Provide the [X, Y] coordinate of the cell's center where the given text is located.  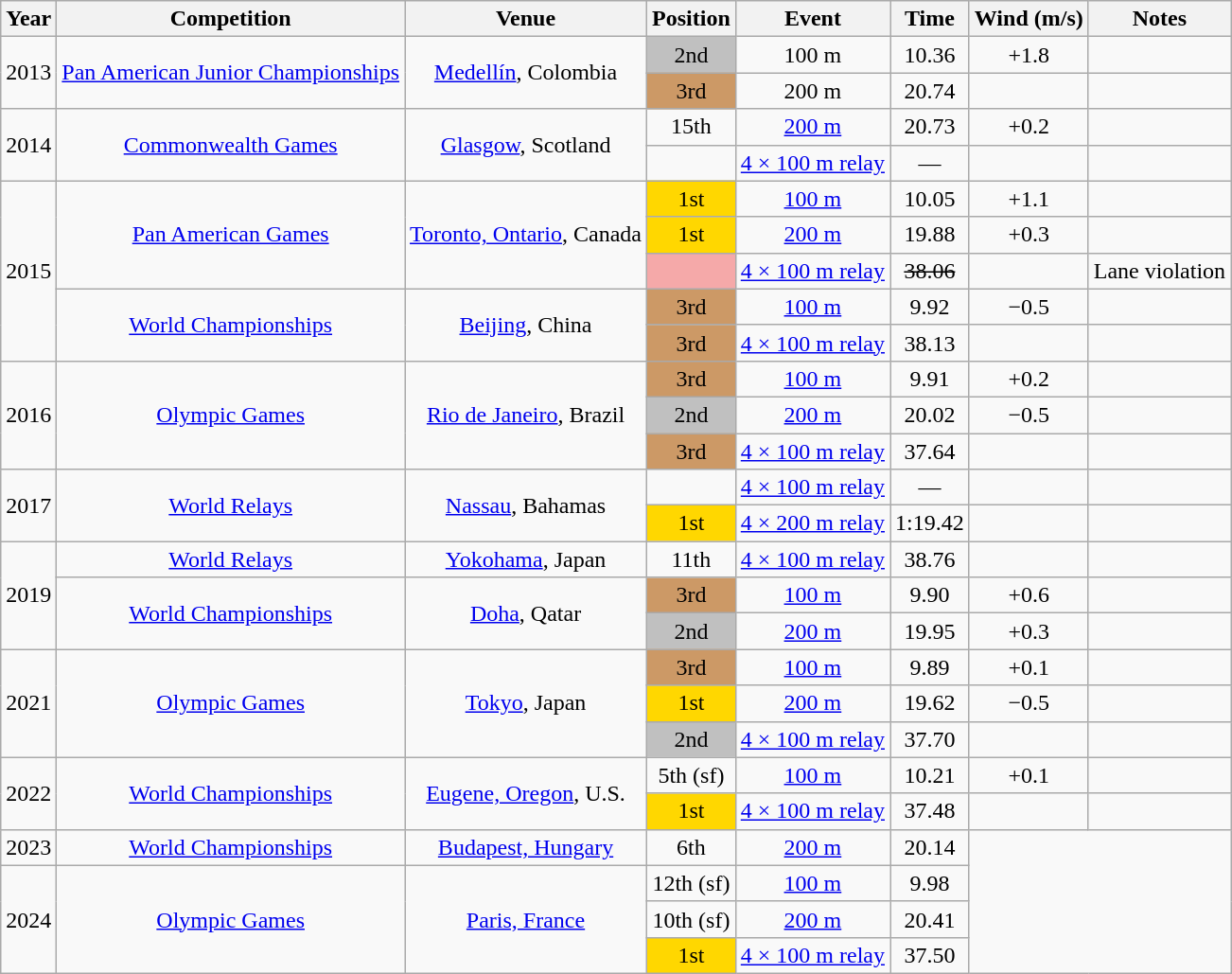
Time [930, 19]
Rio de Janeiro, Brazil [526, 415]
2014 [28, 145]
10.36 [930, 55]
1:19.42 [930, 523]
37.50 [930, 955]
2023 [28, 847]
Wind (m/s) [1029, 19]
Budapest, Hungary [526, 847]
Eugene, Oregon, U.S. [526, 793]
9.98 [930, 883]
20.02 [930, 415]
20.73 [930, 127]
6th [692, 847]
37.64 [930, 452]
Beijing, China [526, 325]
37.48 [930, 811]
Commonwealth Games [231, 145]
11th [692, 559]
Pan American Games [231, 235]
10.05 [930, 199]
Yokohama, Japan [526, 559]
Tokyo, Japan [526, 703]
2016 [28, 415]
2022 [28, 793]
37.70 [930, 739]
Nassau, Bahamas [526, 505]
38.06 [930, 271]
Notes [1159, 19]
10.21 [930, 775]
38.76 [930, 559]
Doha, Qatar [526, 613]
19.95 [930, 631]
10th (sf) [692, 919]
9.90 [930, 595]
Venue [526, 19]
Competition [231, 19]
38.13 [930, 343]
2015 [28, 271]
2013 [28, 73]
4 × 200 m relay [812, 523]
5th (sf) [692, 775]
19.62 [930, 703]
Year [28, 19]
Lane violation [1159, 271]
+1.1 [1029, 199]
12th (sf) [692, 883]
+1.8 [1029, 55]
15th [692, 127]
2017 [28, 505]
20.41 [930, 919]
+0.6 [1029, 595]
9.91 [930, 379]
Position [692, 19]
9.92 [930, 307]
Pan American Junior Championships [231, 73]
19.88 [930, 235]
Paris, France [526, 919]
20.14 [930, 847]
2024 [28, 919]
20.74 [930, 91]
Glasgow, Scotland [526, 145]
2019 [28, 595]
Toronto, Ontario, Canada [526, 235]
2021 [28, 703]
Medellín, Colombia [526, 73]
Event [812, 19]
9.89 [930, 667]
